Scan for the cell matching the given text and deliver its [x, y] coordinate at center. 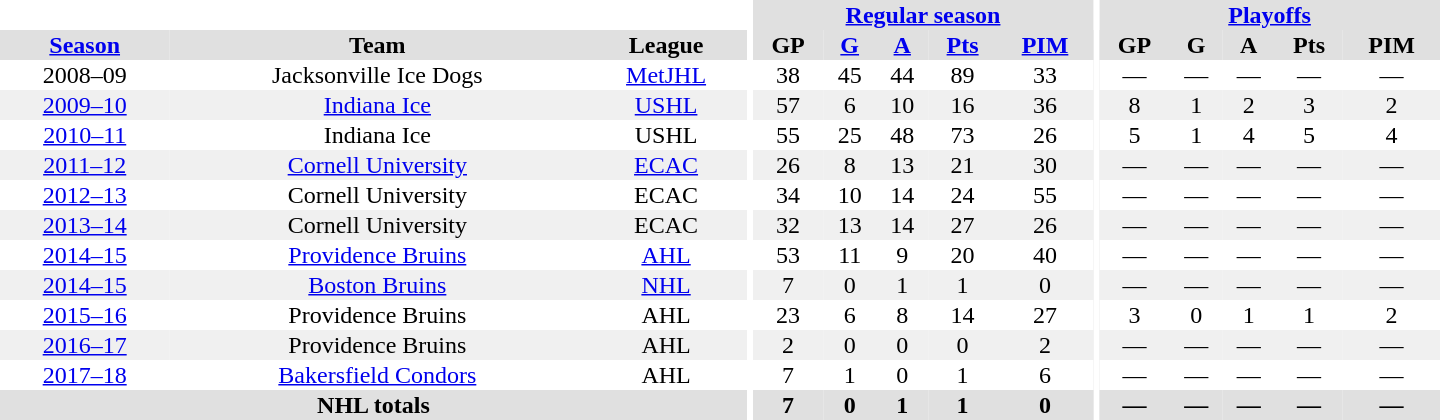
44 [902, 75]
20 [963, 255]
Boston Bruins [377, 285]
Playoffs [1270, 15]
2015–16 [84, 315]
45 [850, 75]
9 [902, 255]
2008–09 [84, 75]
2013–14 [84, 225]
34 [788, 195]
38 [788, 75]
NHL totals [374, 405]
2009–10 [84, 105]
2017–18 [84, 375]
48 [902, 135]
23 [788, 315]
36 [1046, 105]
NHL [666, 285]
Regular season [924, 15]
2010–11 [84, 135]
Bakersfield Condors [377, 375]
25 [850, 135]
Team [377, 45]
33 [1046, 75]
2012–13 [84, 195]
24 [963, 195]
League [666, 45]
11 [850, 255]
32 [788, 225]
53 [788, 255]
57 [788, 105]
2016–17 [84, 345]
Jacksonville Ice Dogs [377, 75]
21 [963, 165]
89 [963, 75]
16 [963, 105]
MetJHL [666, 75]
30 [1046, 165]
Season [84, 45]
2011–12 [84, 165]
40 [1046, 255]
73 [963, 135]
